Locate the cell with the specified text and output its [x, y] center coordinate. 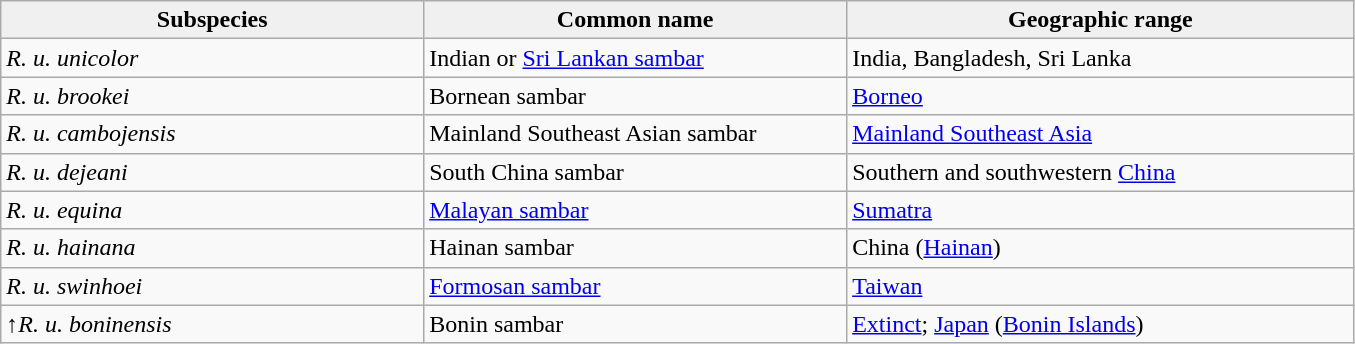
R. u. dejeani [212, 172]
Mainland Southeast Asian sambar [636, 134]
South China sambar [636, 172]
Hainan sambar [636, 248]
R. u. brookei [212, 96]
Borneo [1101, 96]
China (Hainan) [1101, 248]
Subspecies [212, 20]
Common name [636, 20]
R. u. cambojensis [212, 134]
Southern and southwestern China [1101, 172]
R. u. swinhoei [212, 286]
Malayan sambar [636, 210]
Indian or Sri Lankan sambar [636, 58]
Formosan sambar [636, 286]
Bornean sambar [636, 96]
Extinct; Japan (Bonin Islands) [1101, 324]
R. u. unicolor [212, 58]
R. u. equina [212, 210]
Bonin sambar [636, 324]
R. u. hainana [212, 248]
Geographic range [1101, 20]
India, Bangladesh, Sri Lanka [1101, 58]
Mainland Southeast Asia [1101, 134]
Sumatra [1101, 210]
Taiwan [1101, 286]
↑R. u. boninensis [212, 324]
